Output the [X, Y] coordinate of the center of the cell containing the given text.  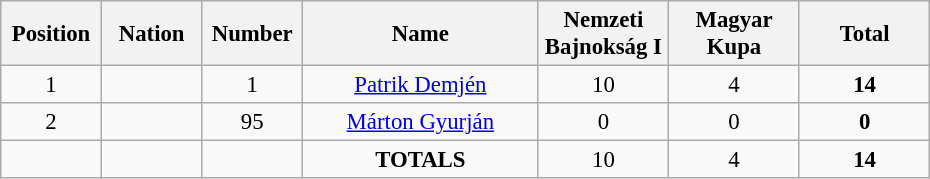
95 [252, 122]
Name [421, 34]
Patrik Demjén [421, 85]
Position [52, 34]
Nation [152, 34]
Total [864, 34]
Márton Gyurján [421, 122]
Magyar Kupa [734, 34]
TOTALS [421, 160]
Number [252, 34]
2 [52, 122]
Nemzeti Bajnokság I [604, 34]
